Detect which cell encompasses the target text, then output its (X, Y) center coordinate. 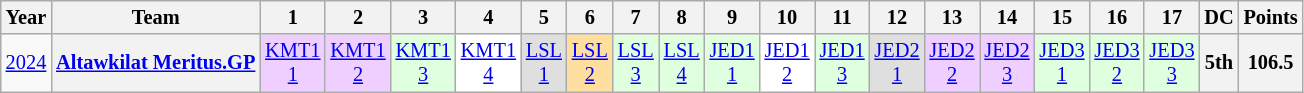
JED33 (1172, 63)
15 (1062, 17)
1 (292, 17)
LSL4 (682, 63)
LSL1 (544, 63)
JED13 (842, 63)
Altawkilat Meritus.GP (156, 63)
JED12 (788, 63)
Points (1271, 17)
KMT13 (424, 63)
12 (898, 17)
2 (358, 17)
JED31 (1062, 63)
2024 (26, 63)
JED22 (952, 63)
7 (636, 17)
Year (26, 17)
11 (842, 17)
14 (1008, 17)
JED23 (1008, 63)
LSL3 (636, 63)
16 (1116, 17)
3 (424, 17)
9 (732, 17)
8 (682, 17)
4 (488, 17)
5th (1218, 63)
KMT14 (488, 63)
17 (1172, 17)
5 (544, 17)
JED21 (898, 63)
KMT11 (292, 63)
DC (1218, 17)
6 (590, 17)
LSL2 (590, 63)
Team (156, 17)
KMT12 (358, 63)
JED32 (1116, 63)
JED11 (732, 63)
13 (952, 17)
106.5 (1271, 63)
10 (788, 17)
